Determine the [x, y] coordinate at the center of the cell enclosing the given text.  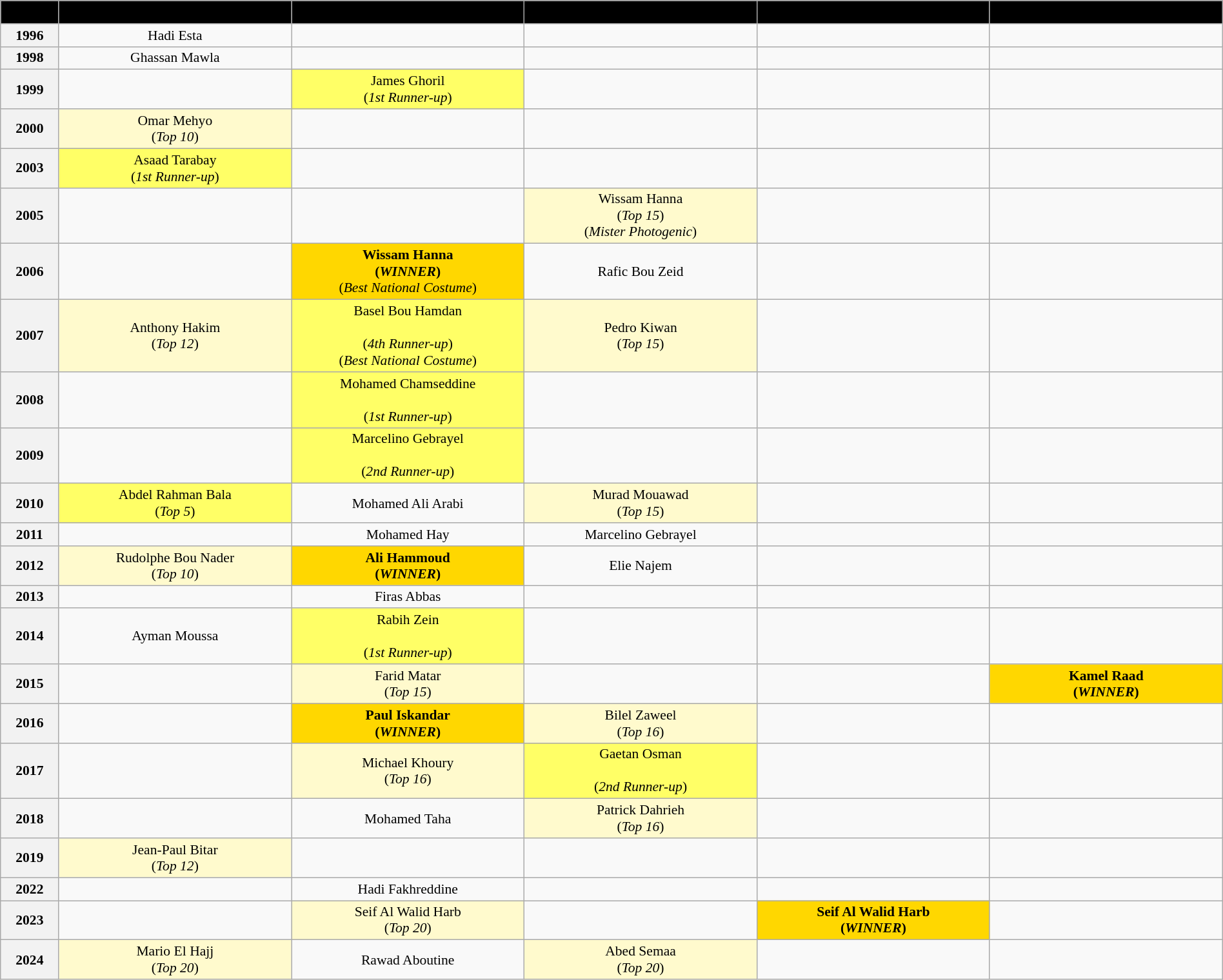
Anthony Hakim(Top 12) [175, 336]
Pedro Kiwan(Top 15) [641, 336]
Paul Iskandar(WINNER) [408, 723]
Mister United Continents [1106, 12]
Mohamed Hay [408, 534]
Rabih Zein(1st Runner-up) [408, 637]
1996 [30, 35]
James Ghoril(1st Runner-up) [408, 89]
Mohamed Taha [408, 819]
Marcelino Gebrayel(2nd Runner-up) [408, 455]
2007 [30, 336]
Ali Hammoud(WINNER) [408, 566]
Abed Semaa(Top 20) [641, 959]
2015 [30, 683]
Rafic Bou Zeid [641, 272]
Seif Al Walid Harb(WINNER) [873, 921]
2014 [30, 637]
Wissam Hanna(Top 15) (Mister Photogenic) [641, 215]
Seif Al Walid Harb(Top 20) [408, 921]
Omar Mehyo(Top 10) [175, 129]
Patrick Dahrieh(Top 16) [641, 819]
2024 [30, 959]
2011 [30, 534]
2012 [30, 566]
Ghassan Mawla [175, 58]
2016 [30, 723]
Manhunt International [641, 12]
2022 [30, 889]
Mario El Hajj(Top 20) [175, 959]
1999 [30, 89]
Murad Mouawad(Top 15) [641, 503]
2019 [30, 857]
2005 [30, 215]
2010 [30, 503]
2018 [30, 819]
2017 [30, 771]
Basel Bou Hamdan(4th Runner-up)(Best National Costume) [408, 336]
Marcelino Gebrayel [641, 534]
Hadi Esta [175, 35]
2006 [30, 272]
Farid Matar(Top 15) [408, 683]
Rawad Aboutine [408, 959]
Gaetan Osman(2nd Runner-up) [641, 771]
Firas Abbas [408, 597]
Elie Najem [641, 566]
Mister Grand International [873, 12]
2000 [30, 129]
Mister International [408, 12]
Year [30, 12]
Mister World [175, 12]
Bilel Zaweel(Top 16) [641, 723]
Ayman Moussa [175, 637]
Abdel Rahman Bala(Top 5) [175, 503]
Rudolphe Bou Nader(Top 10) [175, 566]
2003 [30, 168]
Michael Khoury(Top 16) [408, 771]
Jean-Paul Bitar(Top 12) [175, 857]
Mohamed Chamseddine(1st Runner-up) [408, 400]
2009 [30, 455]
Hadi Fakhreddine [408, 889]
Asaad Tarabay(1st Runner-up) [175, 168]
2008 [30, 400]
2013 [30, 597]
1998 [30, 58]
2023 [30, 921]
Kamel Raad(WINNER) [1106, 683]
Wissam Hanna(WINNER)(Best National Costume) [408, 272]
Mohamed Ali Arabi [408, 503]
